Capture the cell that displays the provided text and extract its (x, y) central coordinate. 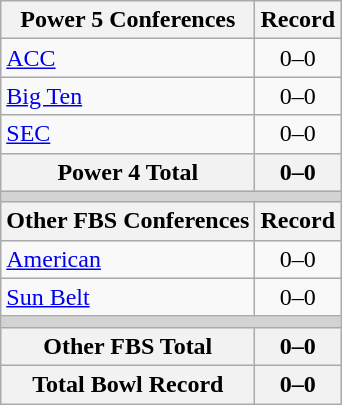
ACC (128, 58)
Total Bowl Record (128, 384)
Other FBS Total (128, 346)
Sun Belt (128, 297)
SEC (128, 134)
Power 4 Total (128, 172)
American (128, 259)
Other FBS Conferences (128, 221)
Big Ten (128, 96)
Power 5 Conferences (128, 20)
